Provide the [x, y] coordinate of the cell's center where the given text is located.  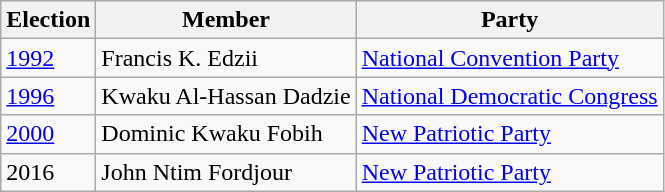
1992 [48, 58]
John Ntim Fordjour [226, 172]
Francis K. Edzii [226, 58]
National Democratic Congress [510, 96]
Election [48, 20]
2016 [48, 172]
2000 [48, 134]
Member [226, 20]
Party [510, 20]
National Convention Party [510, 58]
Kwaku Al-Hassan Dadzie [226, 96]
Dominic Kwaku Fobih [226, 134]
1996 [48, 96]
